Detect which cell encompasses the target text, then output its [x, y] center coordinate. 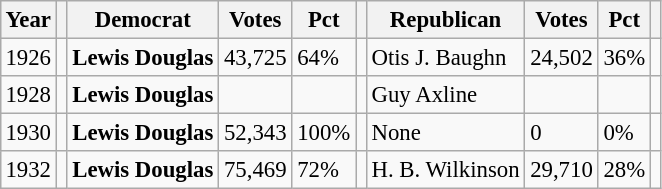
0 [562, 133]
36% [624, 57]
100% [324, 133]
28% [624, 170]
72% [324, 170]
24,502 [562, 57]
Year [28, 20]
1926 [28, 57]
H. B. Wilkinson [446, 170]
Democrat [143, 20]
43,725 [256, 57]
0% [624, 133]
64% [324, 57]
Guy Axline [446, 95]
1932 [28, 170]
Otis J. Baughn [446, 57]
1930 [28, 133]
29,710 [562, 170]
Republican [446, 20]
None [446, 133]
1928 [28, 95]
52,343 [256, 133]
75,469 [256, 170]
